Return the (x, y) coordinate for the center point of the cell that contains the specified text.  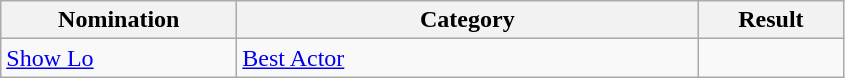
Nomination (119, 20)
Best Actor (468, 58)
Show Lo (119, 58)
Category (468, 20)
Result (771, 20)
